Determine the (X, Y) coordinate at the center of the cell enclosing the given text.  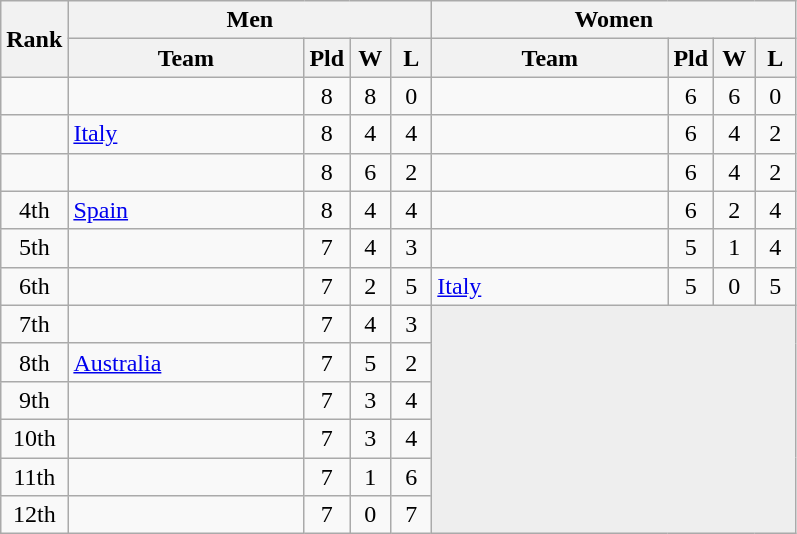
Women (614, 20)
Rank (34, 39)
12th (34, 515)
11th (34, 477)
10th (34, 438)
4th (34, 210)
Australia (186, 362)
9th (34, 400)
Spain (186, 210)
7th (34, 324)
5th (34, 248)
8th (34, 362)
6th (34, 286)
Men (250, 20)
